From the cell containing the given text, extract its center point as (x, y) coordinate. 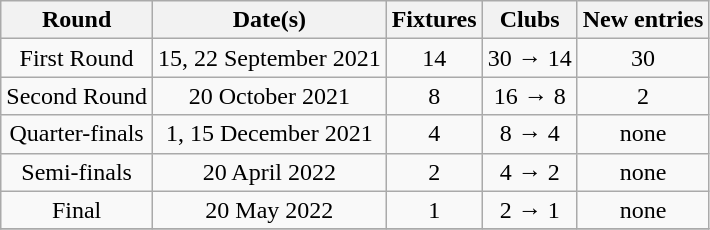
Quarter-finals (77, 134)
20 April 2022 (269, 172)
Final (77, 210)
8 (434, 96)
8 → 4 (530, 134)
16 → 8 (530, 96)
First Round (77, 58)
2 → 1 (530, 210)
4 → 2 (530, 172)
Clubs (530, 20)
Round (77, 20)
30 (643, 58)
15, 22 September 2021 (269, 58)
14 (434, 58)
1, 15 December 2021 (269, 134)
Date(s) (269, 20)
20 October 2021 (269, 96)
30 → 14 (530, 58)
Fixtures (434, 20)
New entries (643, 20)
1 (434, 210)
20 May 2022 (269, 210)
Second Round (77, 96)
4 (434, 134)
Semi-finals (77, 172)
